Scan for the cell matching the given text and deliver its [X, Y] coordinate at center. 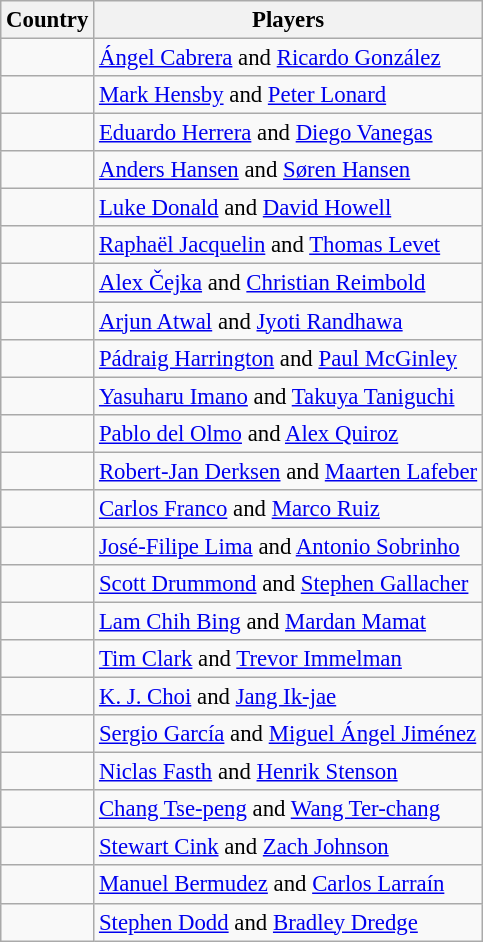
Luke Donald and David Howell [288, 208]
Alex Čejka and Christian Reimbold [288, 283]
José-Filipe Lima and Antonio Sobrinho [288, 546]
Mark Hensby and Peter Lonard [288, 95]
Anders Hansen and Søren Hansen [288, 170]
Eduardo Herrera and Diego Vanegas [288, 133]
Lam Chih Bing and Mardan Mamat [288, 621]
Players [288, 20]
Ángel Cabrera and Ricardo González [288, 58]
Robert-Jan Derksen and Maarten Lafeber [288, 471]
Manuel Bermudez and Carlos Larraín [288, 885]
K. J. Choi and Jang Ik-jae [288, 697]
Arjun Atwal and Jyoti Randhawa [288, 321]
Pablo del Olmo and Alex Quiroz [288, 433]
Stewart Cink and Zach Johnson [288, 847]
Niclas Fasth and Henrik Stenson [288, 772]
Raphaël Jacquelin and Thomas Levet [288, 245]
Country [48, 20]
Carlos Franco and Marco Ruiz [288, 509]
Pádraig Harrington and Paul McGinley [288, 358]
Stephen Dodd and Bradley Dredge [288, 922]
Chang Tse-peng and Wang Ter-chang [288, 809]
Yasuharu Imano and Takuya Taniguchi [288, 396]
Sergio García and Miguel Ángel Jiménez [288, 734]
Tim Clark and Trevor Immelman [288, 659]
Scott Drummond and Stephen Gallacher [288, 584]
